Find where the given text appears and provide that cell's center as (X, Y) coordinate. 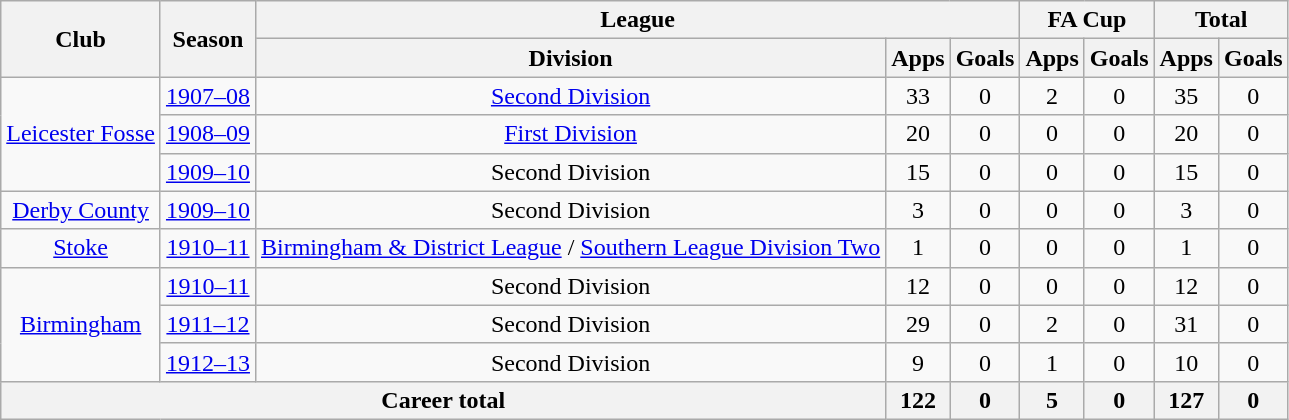
Career total (444, 400)
League (637, 20)
Birmingham (81, 324)
Stoke (81, 248)
Derby County (81, 210)
FA Cup (1087, 20)
35 (1186, 96)
Birmingham & District League / Southern League Division Two (570, 248)
5 (1052, 400)
127 (1186, 400)
122 (918, 400)
29 (918, 324)
1912–13 (208, 362)
9 (918, 362)
10 (1186, 362)
1907–08 (208, 96)
Season (208, 39)
Leicester Fosse (81, 134)
31 (1186, 324)
1908–09 (208, 134)
Division (570, 58)
1911–12 (208, 324)
Club (81, 39)
Total (1221, 20)
First Division (570, 134)
33 (918, 96)
